Identify which cell holds the provided text, then report its (X, Y) central coordinate. 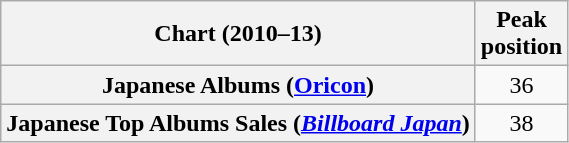
Peakposition (521, 34)
Japanese Albums (Oricon) (238, 85)
Japanese Top Albums Sales (Billboard Japan) (238, 123)
Chart (2010–13) (238, 34)
36 (521, 85)
38 (521, 123)
